Detect which cell encompasses the target text, then output its [X, Y] center coordinate. 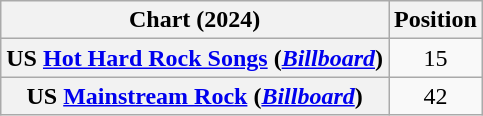
15 [436, 58]
Position [436, 20]
Chart (2024) [195, 20]
42 [436, 96]
US Mainstream Rock (Billboard) [195, 96]
US Hot Hard Rock Songs (Billboard) [195, 58]
